Determine the [X, Y] coordinate at the center of the cell enclosing the given text.  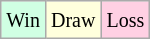
Loss [126, 20]
Win [24, 20]
Draw [72, 20]
